Detect which cell encompasses the target text, then output its (x, y) center coordinate. 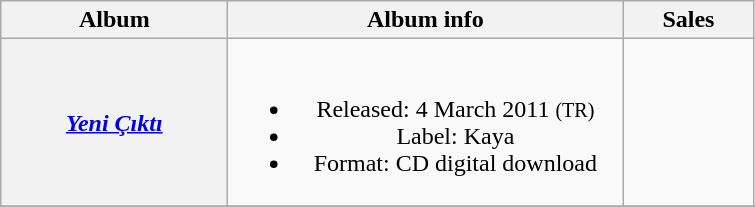
Yeni Çıktı (114, 122)
Sales (688, 20)
Released: 4 March 2011 (TR)Label: KayaFormat: CD digital download (426, 122)
Album info (426, 20)
Album (114, 20)
